For the text-containing cell, return its midpoint in [x, y] coordinate format. 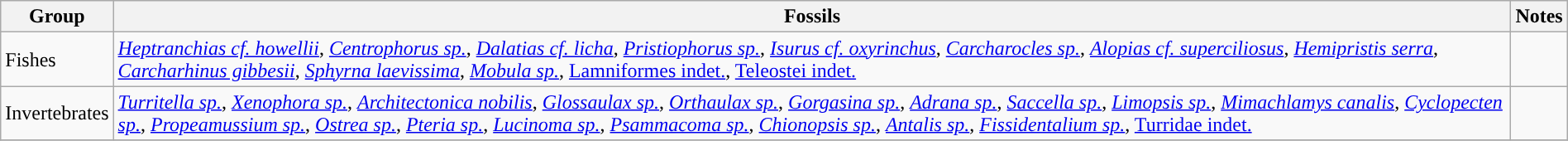
Group [57, 17]
Notes [1539, 17]
Invertebrates [57, 113]
Fishes [57, 60]
Fossils [812, 17]
